For the text-containing cell, return its midpoint in (X, Y) coordinate format. 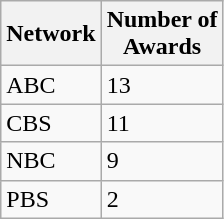
CBS (51, 123)
ABC (51, 85)
Network (51, 34)
NBC (51, 161)
2 (162, 199)
9 (162, 161)
13 (162, 85)
11 (162, 123)
PBS (51, 199)
Number ofAwards (162, 34)
